Extract the (X, Y) coordinate from the center of the cell holding the provided text.  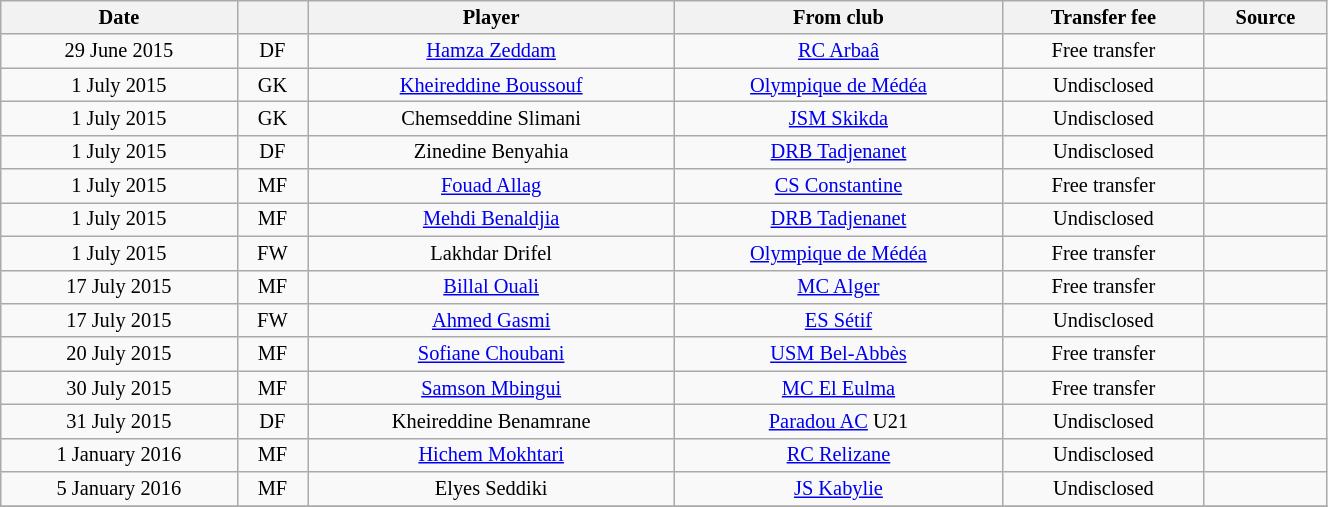
Billal Ouali (492, 287)
From club (839, 17)
Mehdi Benaldjia (492, 219)
29 June 2015 (119, 51)
20 July 2015 (119, 354)
MC Alger (839, 287)
Elyes Seddiki (492, 489)
Samson Mbingui (492, 388)
Sofiane Choubani (492, 354)
Lakhdar Drifel (492, 253)
5 January 2016 (119, 489)
RC Arbaâ (839, 51)
Kheireddine Boussouf (492, 85)
JS Kabylie (839, 489)
Hichem Mokhtari (492, 455)
MC El Eulma (839, 388)
30 July 2015 (119, 388)
RC Relizane (839, 455)
Kheireddine Benamrane (492, 421)
1 January 2016 (119, 455)
Paradou AC U21 (839, 421)
Chemseddine Slimani (492, 118)
Zinedine Benyahia (492, 152)
Ahmed Gasmi (492, 320)
Hamza Zeddam (492, 51)
Fouad Allag (492, 186)
Transfer fee (1103, 17)
31 July 2015 (119, 421)
JSM Skikda (839, 118)
CS Constantine (839, 186)
Player (492, 17)
Source (1265, 17)
USM Bel-Abbès (839, 354)
Date (119, 17)
ES Sétif (839, 320)
